Detect which cell encompasses the target text, then output its (x, y) center coordinate. 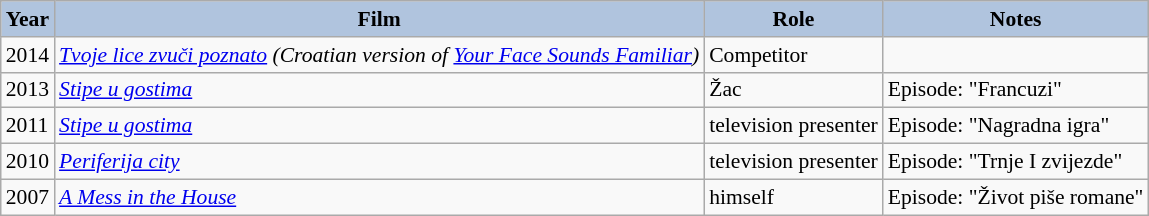
2013 (28, 90)
Episode: "Francuzi" (1016, 90)
Year (28, 19)
Competitor (794, 55)
Tvoje lice zvuči poznato (Croatian version of Your Face Sounds Familiar) (379, 55)
Episode: "Život piše romane" (1016, 197)
Žac (794, 90)
himself (794, 197)
Role (794, 19)
2010 (28, 162)
2007 (28, 197)
Episode: "Trnje I zvijezde" (1016, 162)
Episode: "Nagradna igra" (1016, 126)
Film (379, 19)
2014 (28, 55)
Periferija city (379, 162)
Notes (1016, 19)
2011 (28, 126)
A Mess in the House (379, 197)
